Provide the [x, y] coordinate of the cell's center where the given text is located.  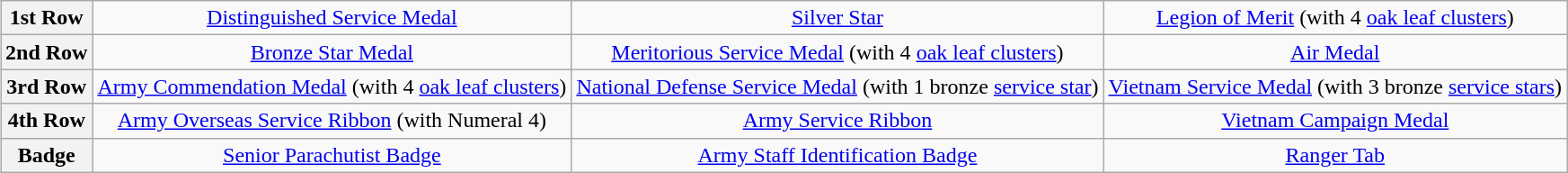
National Defense Service Medal (with 1 bronze service star) [837, 86]
4th Row [46, 121]
2nd Row [46, 52]
Army Staff Identification Badge [837, 155]
Bronze Star Medal [332, 52]
Vietnam Service Medal (with 3 bronze service stars) [1335, 86]
3rd Row [46, 86]
Meritorious Service Medal (with 4 oak leaf clusters) [837, 52]
1st Row [46, 18]
Army Commendation Medal (with 4 oak leaf clusters) [332, 86]
Legion of Merit (with 4 oak leaf clusters) [1335, 18]
Silver Star [837, 18]
Senior Parachutist Badge [332, 155]
Army Service Ribbon [837, 121]
Army Overseas Service Ribbon (with Numeral 4) [332, 121]
Air Medal [1335, 52]
Ranger Tab [1335, 155]
Vietnam Campaign Medal [1335, 121]
Distinguished Service Medal [332, 18]
Badge [46, 155]
